For the text-containing cell, return its midpoint in (x, y) coordinate format. 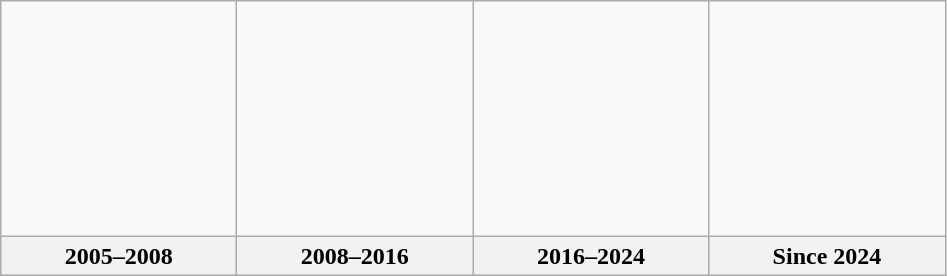
Since 2024 (827, 256)
2008–2016 (355, 256)
2016–2024 (591, 256)
2005–2008 (119, 256)
